Identify which cell holds the provided text, then report its (x, y) central coordinate. 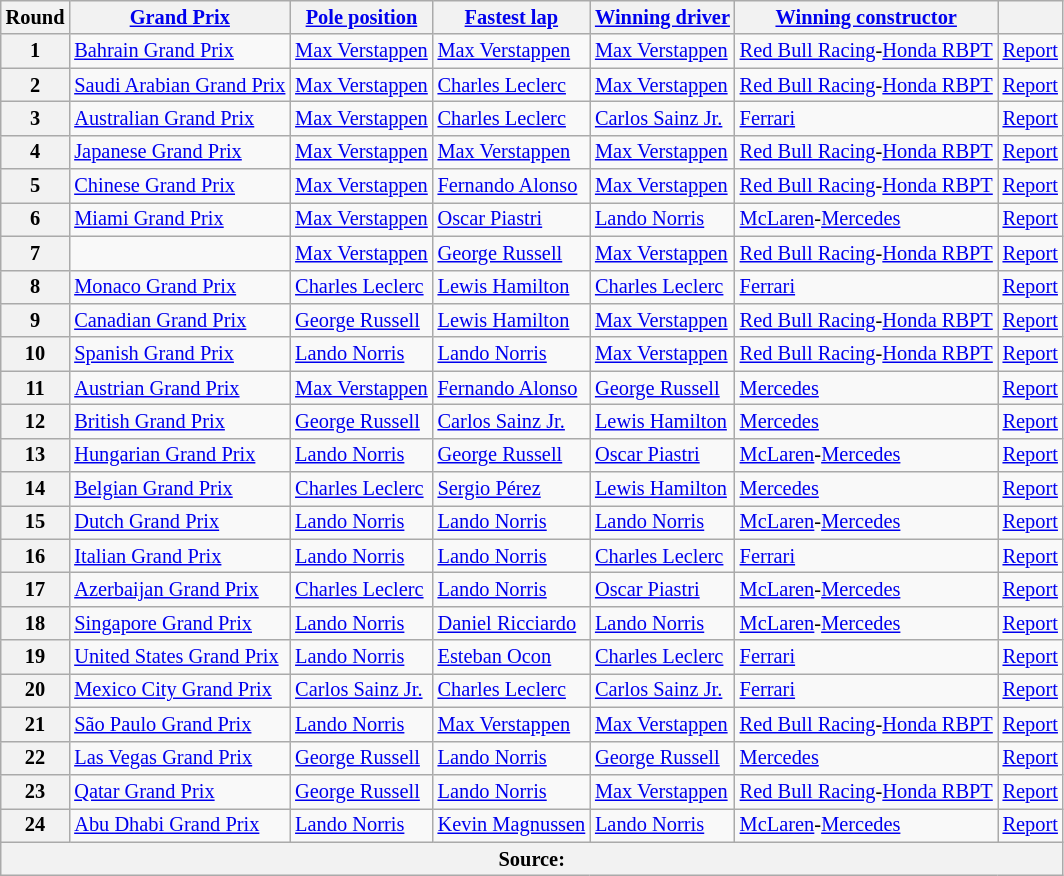
4 (36, 152)
12 (36, 421)
17 (36, 589)
11 (36, 388)
5 (36, 186)
15 (36, 522)
16 (36, 556)
3 (36, 118)
Bahrain Grand Prix (180, 51)
Daniel Ricciardo (512, 623)
21 (36, 724)
Austrian Grand Prix (180, 388)
18 (36, 623)
Winning constructor (866, 17)
Spanish Grand Prix (180, 354)
Miami Grand Prix (180, 219)
6 (36, 219)
Pole position (361, 17)
Qatar Grand Prix (180, 791)
19 (36, 657)
Dutch Grand Prix (180, 522)
10 (36, 354)
São Paulo Grand Prix (180, 724)
2 (36, 85)
7 (36, 253)
24 (36, 825)
Mexico City Grand Prix (180, 690)
British Grand Prix (180, 421)
14 (36, 489)
United States Grand Prix (180, 657)
Canadian Grand Prix (180, 320)
Saudi Arabian Grand Prix (180, 85)
Fastest lap (512, 17)
Sergio Pérez (512, 489)
Italian Grand Prix (180, 556)
Kevin Magnussen (512, 825)
Hungarian Grand Prix (180, 455)
Round (36, 17)
Abu Dhabi Grand Prix (180, 825)
Las Vegas Grand Prix (180, 758)
22 (36, 758)
Winning driver (662, 17)
Monaco Grand Prix (180, 287)
Source: (532, 859)
1 (36, 51)
Azerbaijan Grand Prix (180, 589)
23 (36, 791)
Grand Prix (180, 17)
Australian Grand Prix (180, 118)
Singapore Grand Prix (180, 623)
Belgian Grand Prix (180, 489)
Esteban Ocon (512, 657)
8 (36, 287)
13 (36, 455)
Japanese Grand Prix (180, 152)
9 (36, 320)
Chinese Grand Prix (180, 186)
20 (36, 690)
